Pinpoint the cell where the given text exists, returning its [X, Y] midpoint coordinate. 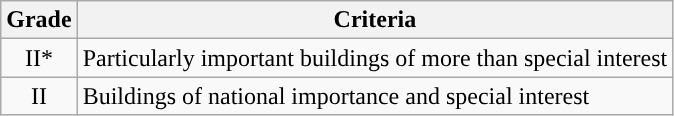
Criteria [375, 20]
II* [39, 58]
Buildings of national importance and special interest [375, 96]
II [39, 96]
Grade [39, 20]
Particularly important buildings of more than special interest [375, 58]
